Provide the (x, y) coordinate of the cell's center where the given text is located.  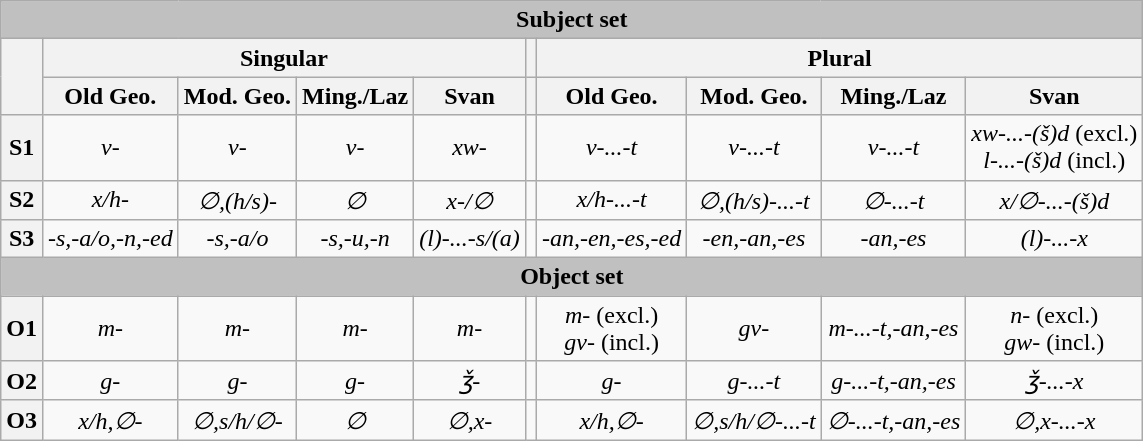
ǯ-...-x (1054, 381)
S1 (22, 148)
g-...-t (754, 381)
Plural (839, 58)
∅,s/h/∅-...-t (754, 420)
m- (excl.)gv- (incl.) (611, 328)
∅,x-...-x (1054, 420)
xw-...-(š)d (excl.)l-...-(š)d (incl.) (1054, 148)
-an,-es (894, 239)
x/∅-...-(š)d (1054, 200)
n- (excl.)gw- (incl.) (1054, 328)
∅,(h/s)-...-t (754, 200)
S2 (22, 200)
Subject set (572, 20)
∅-...-t (894, 200)
∅-...-t,-an,-es (894, 420)
(l)-...-x (1054, 239)
∅,(h/s)- (237, 200)
-s,-a/o,-n,-ed (110, 239)
∅,s/h/∅- (237, 420)
S3 (22, 239)
-s,-a/o (237, 239)
-an,-en,-es,-ed (611, 239)
m-...-t,-an,-es (894, 328)
(l)-...-s/(a) (470, 239)
ǯ- (470, 381)
xw- (470, 148)
O2 (22, 381)
-s,-u,-n (356, 239)
O1 (22, 328)
x/h-...-t (611, 200)
Object set (572, 277)
g-...-t,-an,-es (894, 381)
O3 (22, 420)
-en,-an,-es (754, 239)
Singular (284, 58)
x-/∅ (470, 200)
gv- (754, 328)
∅,x- (470, 420)
x/h- (110, 200)
